Find where the given text appears and provide that cell's center as (X, Y) coordinate. 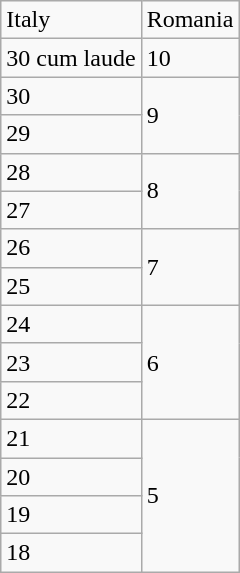
30 cum laude (71, 58)
Romania (190, 20)
20 (71, 477)
29 (71, 134)
Italy (71, 20)
8 (190, 191)
7 (190, 267)
28 (71, 172)
10 (190, 58)
26 (71, 248)
22 (71, 400)
5 (190, 495)
23 (71, 362)
18 (71, 553)
19 (71, 515)
24 (71, 324)
6 (190, 362)
30 (71, 96)
21 (71, 438)
25 (71, 286)
27 (71, 210)
9 (190, 115)
